Search for the cell housing the specified text and yield its [x, y] center coordinate. 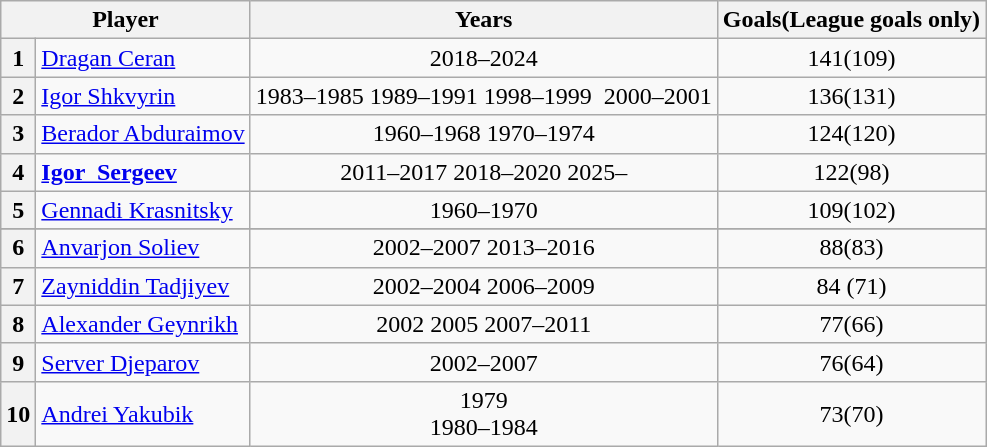
1 [18, 58]
1983–1985 1989–1991 1998–1999 2000–2001 [484, 96]
Alexander Geynrikh [143, 324]
77(66) [851, 324]
19791980–1984 [484, 414]
2011–2017 2018–2020 2025– [484, 172]
1960–1970 [484, 210]
136(131) [851, 96]
2018–2024 [484, 58]
9 [18, 362]
Igor Sergeev [143, 172]
2002–2004 2006–2009 [484, 286]
73(70) [851, 414]
6 [18, 248]
4 [18, 172]
Zayniddin Tadjiyev [143, 286]
84 (71) [851, 286]
Andrei Yakubik [143, 414]
7 [18, 286]
1960–1968 1970–1974 [484, 134]
2002–2007 [484, 362]
88(83) [851, 248]
Berador Abduraimov [143, 134]
Server Djeparov [143, 362]
8 [18, 324]
Igor Shkvyrin [143, 96]
Gennadi Krasnitsky [143, 210]
5 [18, 210]
76(64) [851, 362]
Anvarjon Soliev [143, 248]
124(120) [851, 134]
122(98) [851, 172]
2002 2005 2007–2011 [484, 324]
Dragan Ceran [143, 58]
Years [484, 20]
2 [18, 96]
141(109) [851, 58]
3 [18, 134]
10 [18, 414]
Player [126, 20]
2002–2007 2013–2016 [484, 248]
Goals(League goals only) [851, 20]
109(102) [851, 210]
